Return (X, Y) of the center of cell containing provided text 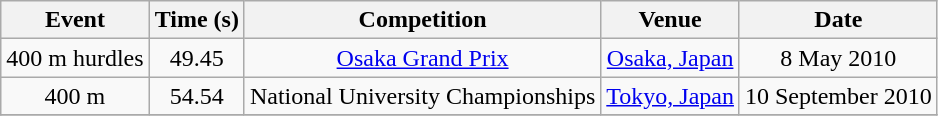
Time (s) (196, 20)
8 May 2010 (838, 58)
49.45 (196, 58)
400 m (75, 96)
Date (838, 20)
Osaka, Japan (670, 58)
Tokyo, Japan (670, 96)
Event (75, 20)
Osaka Grand Prix (422, 58)
National University Championships (422, 96)
Competition (422, 20)
Venue (670, 20)
10 September 2010 (838, 96)
400 m hurdles (75, 58)
54.54 (196, 96)
